For the text-containing cell, return its midpoint in (x, y) coordinate format. 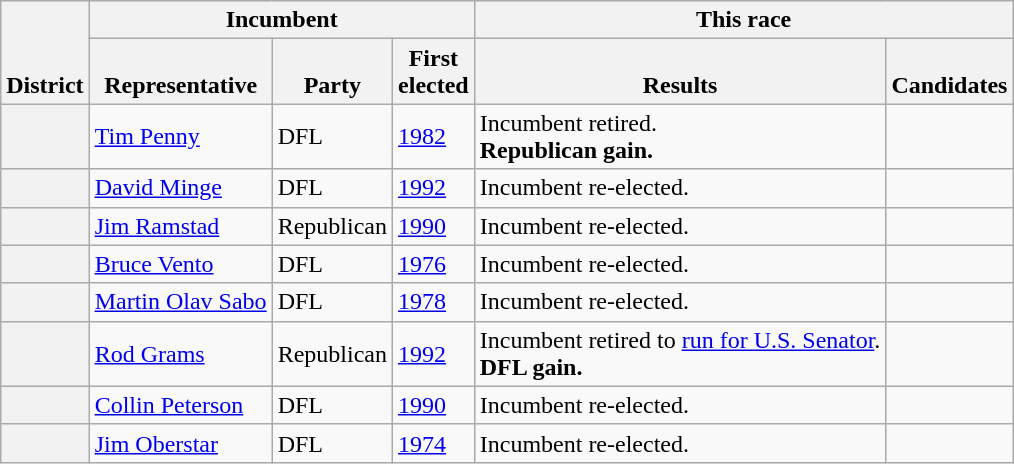
Rod Grams (180, 354)
Bruce Vento (180, 264)
District (45, 52)
Firstelected (434, 72)
Jim Oberstar (180, 443)
Party (332, 72)
Tim Penny (180, 136)
1974 (434, 443)
Incumbent retired.Republican gain. (680, 136)
David Minge (180, 188)
Candidates (950, 72)
1976 (434, 264)
Representative (180, 72)
Incumbent (282, 20)
Results (680, 72)
1978 (434, 302)
Incumbent retired to run for U.S. Senator.DFL gain. (680, 354)
Jim Ramstad (180, 226)
1982 (434, 136)
Collin Peterson (180, 405)
Martin Olav Sabo (180, 302)
This race (744, 20)
